For the text-containing cell, return its midpoint in (X, Y) coordinate format. 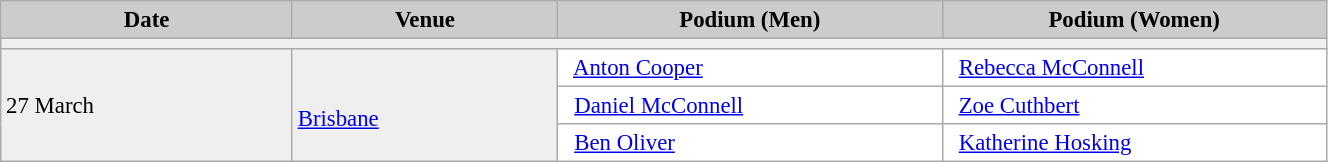
Rebecca McConnell (1134, 68)
Ben Oliver (750, 143)
Brisbane (424, 106)
Katherine Hosking (1134, 143)
Venue (424, 20)
Date (147, 20)
Anton Cooper (750, 68)
Daniel McConnell (750, 106)
Podium (Women) (1134, 20)
Podium (Men) (750, 20)
27 March (147, 106)
Zoe Cuthbert (1134, 106)
